Provide the (X, Y) coordinate of the cell's center where the given text is located.  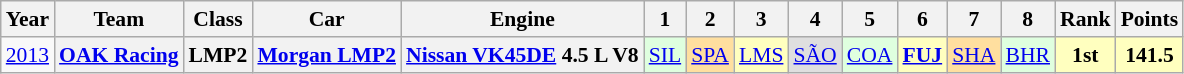
SPA (710, 55)
2 (710, 19)
Team (118, 19)
3 (762, 19)
Nissan VK45DE 4.5 L V8 (522, 55)
8 (1028, 19)
Morgan LMP2 (326, 55)
2013 (28, 55)
BHR (1028, 55)
LMS (762, 55)
COA (870, 55)
OAK Racing (118, 55)
Engine (522, 19)
7 (974, 19)
Rank (1086, 19)
6 (922, 19)
LMP2 (218, 55)
Car (326, 19)
SHA (974, 55)
4 (814, 19)
SÃO (814, 55)
141.5 (1150, 55)
5 (870, 19)
Class (218, 19)
Year (28, 19)
FUJ (922, 55)
1 (666, 19)
SIL (666, 55)
Points (1150, 19)
1st (1086, 55)
